From the cell containing the given text, extract its center point as (X, Y) coordinate. 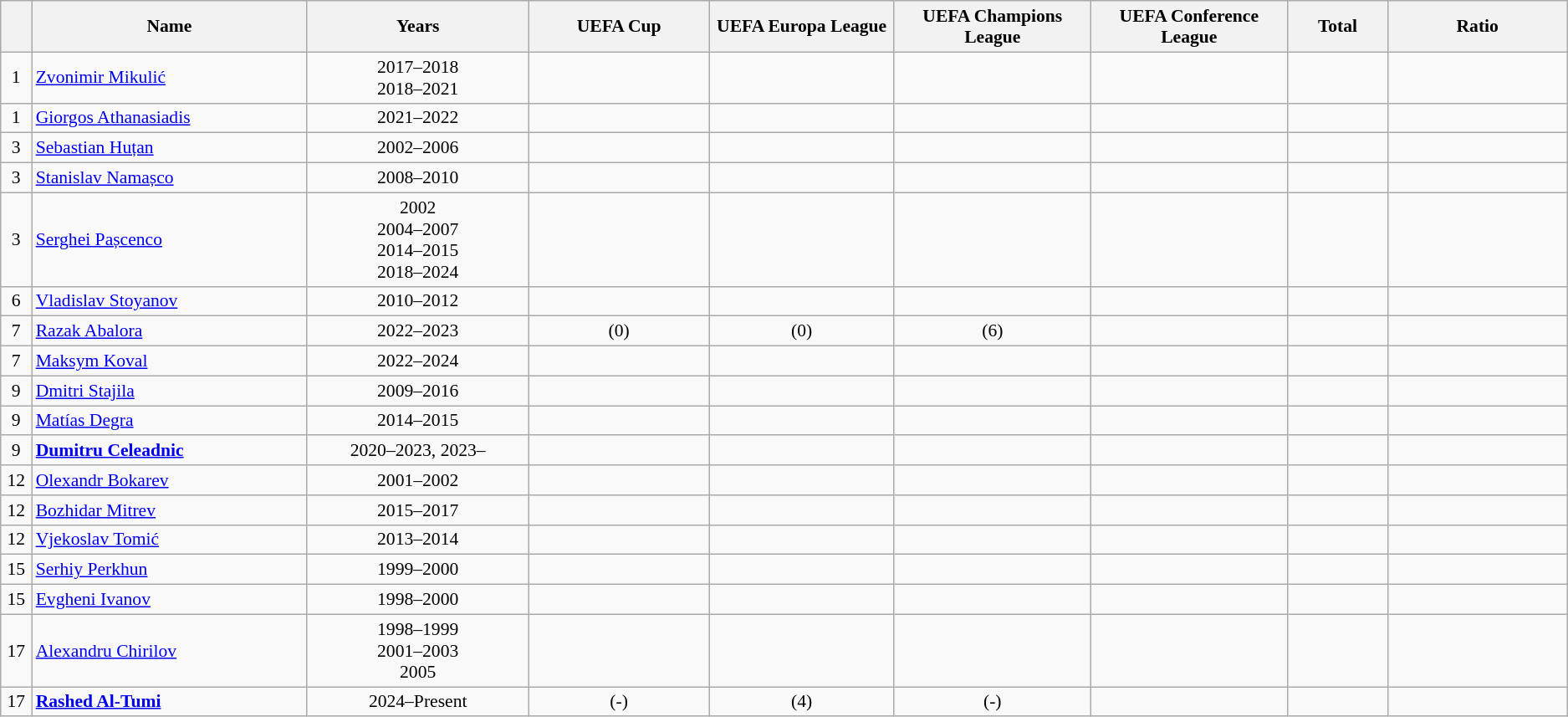
Serghei Pașcenco (170, 239)
1999–2000 (418, 570)
Bozhidar Mitrev (170, 510)
2017–2018 2018–2021 (418, 77)
2024–Present (418, 702)
2014–2015 (418, 421)
1998–2000 (418, 600)
UEFA Champions League (992, 27)
UEFA Cup (619, 27)
2022–2024 (418, 361)
Years (418, 27)
2020–2023, 2023– (418, 451)
Evgheni Ivanov (170, 600)
UEFA Europa League (801, 27)
Vladislav Stoyanov (170, 301)
2010–2012 (418, 301)
2013–2014 (418, 540)
2021–2022 (418, 118)
UEFA Conference League (1189, 27)
Ratio (1478, 27)
Serhiy Perkhun (170, 570)
Razak Abalora (170, 331)
Name (170, 27)
Giorgos Athanasiadis (170, 118)
Vjekoslav Tomić (170, 540)
2002–2006 (418, 148)
Dmitri Stajila (170, 391)
Zvonimir Mikulić (170, 77)
6 (17, 301)
Dumitru Celeadnic (170, 451)
Total (1337, 27)
2008–2010 (418, 178)
Sebastian Huțan (170, 148)
Stanislav Namașco (170, 178)
2001–2002 (418, 480)
2015–2017 (418, 510)
Alexandru Chirilov (170, 651)
(4) (801, 702)
Rashed Al-Tumi (170, 702)
2022–2023 (418, 331)
2009–2016 (418, 391)
2002 2004–2007 2014–2015 2018–2024 (418, 239)
Olexandr Bokarev (170, 480)
1998–1999 2001–2003 2005 (418, 651)
Matías Degra (170, 421)
(6) (992, 331)
Maksym Koval (170, 361)
